Locate the cell with the specified text and output its [X, Y] center coordinate. 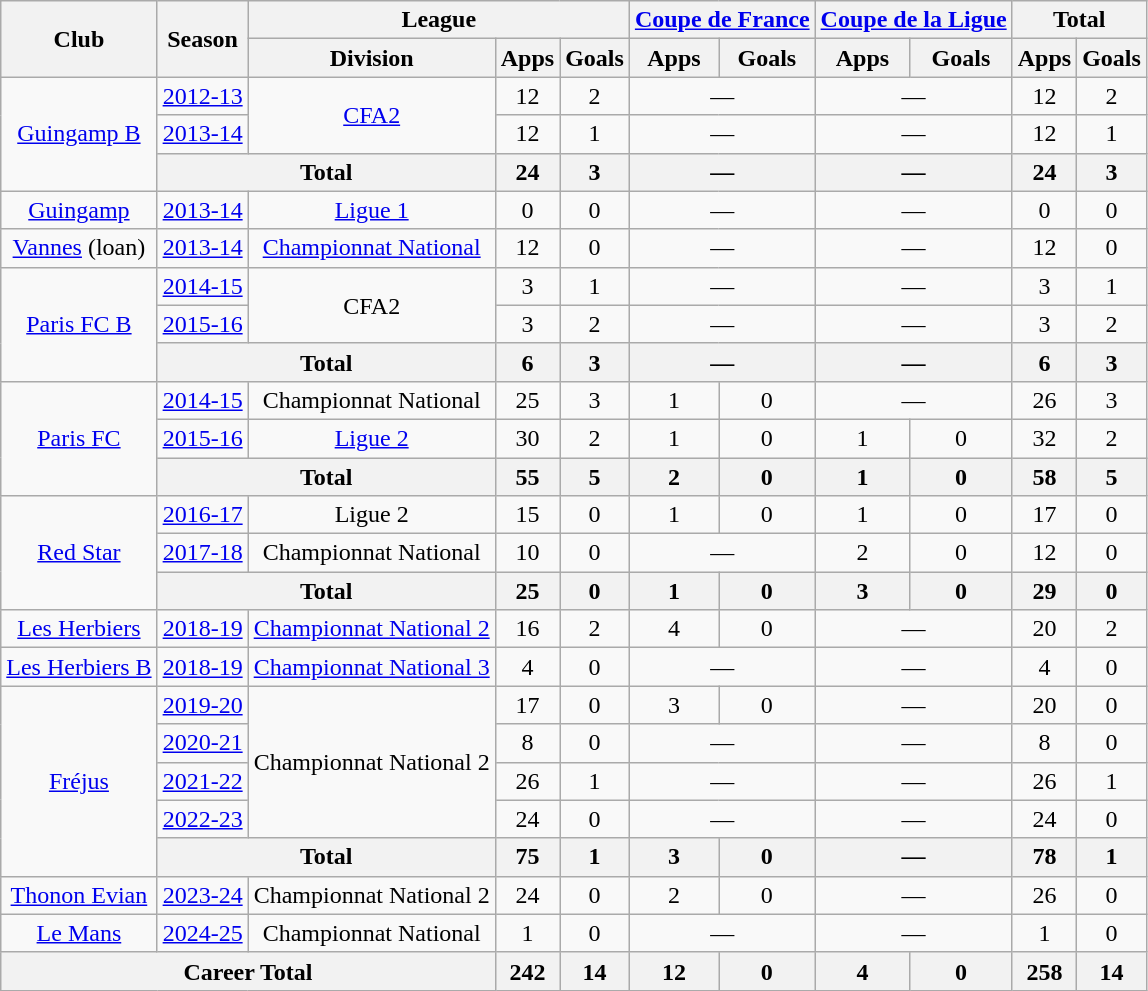
Season [202, 39]
2023-24 [202, 895]
10 [527, 553]
Club [79, 39]
Red Star [79, 553]
Le Mans [79, 933]
Division [372, 58]
2024-25 [202, 933]
Ligue 1 [372, 210]
2020-21 [202, 743]
Les Herbiers B [79, 667]
29 [1044, 591]
2016-17 [202, 515]
75 [527, 857]
Guingamp B [79, 134]
League [438, 20]
58 [1044, 477]
16 [527, 629]
15 [527, 515]
Career Total [248, 971]
Thonon Evian [79, 895]
Paris FC B [79, 324]
2021-22 [202, 781]
Coupe de France [722, 20]
Coupe de la Ligue [914, 20]
30 [527, 438]
Vannes (loan) [79, 248]
78 [1044, 857]
258 [1044, 971]
Fréjus [79, 781]
2022-23 [202, 819]
Paris FC [79, 438]
Championnat National 3 [372, 667]
Les Herbiers [79, 629]
242 [527, 971]
32 [1044, 438]
55 [527, 477]
Guingamp [79, 210]
2019-20 [202, 705]
2017-18 [202, 553]
2012-13 [202, 96]
